Detect which cell encompasses the target text, then output its [x, y] center coordinate. 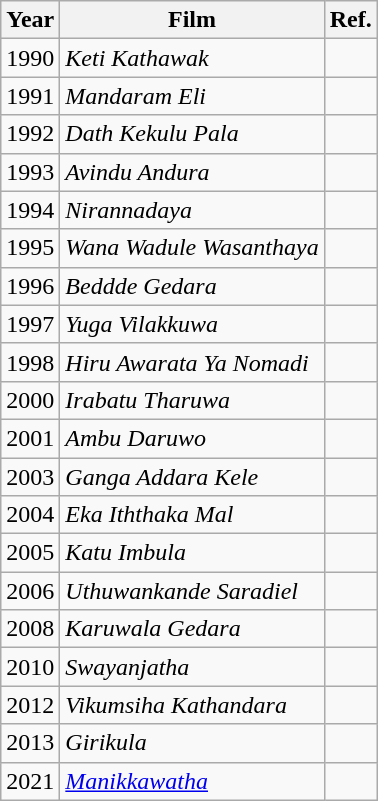
1997 [30, 324]
2005 [30, 553]
Yuga Vilakkuwa [192, 324]
Beddde Gedara [192, 286]
Ganga Addara Kele [192, 477]
1995 [30, 248]
Ref. [350, 20]
2008 [30, 629]
2012 [30, 705]
Eka Iththaka Mal [192, 515]
2006 [30, 591]
2021 [30, 781]
Dath Kekulu Pala [192, 134]
1993 [30, 172]
Keti Kathawak [192, 58]
Nirannadaya [192, 210]
2004 [30, 515]
Hiru Awarata Ya Nomadi [192, 362]
Ambu Daruwo [192, 438]
1992 [30, 134]
Irabatu Tharuwa [192, 400]
Year [30, 20]
Manikkawatha [192, 781]
Mandaram Eli [192, 96]
1998 [30, 362]
Wana Wadule Wasanthaya [192, 248]
1996 [30, 286]
Film [192, 20]
2010 [30, 667]
1990 [30, 58]
Girikula [192, 743]
Uthuwankande Saradiel [192, 591]
1991 [30, 96]
Vikumsiha Kathandara [192, 705]
2013 [30, 743]
2000 [30, 400]
1994 [30, 210]
Swayanjatha [192, 667]
Karuwala Gedara [192, 629]
Katu Imbula [192, 553]
2003 [30, 477]
2001 [30, 438]
Avindu Andura [192, 172]
